Extract the [X, Y] coordinate from the center of the cell holding the provided text.  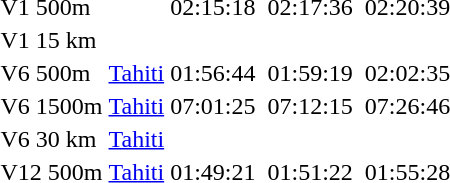
07:12:15 [310, 106]
01:56:44 [213, 73]
07:01:25 [213, 106]
01:59:19 [310, 73]
